Find where the given text appears and provide that cell's center as (X, Y) coordinate. 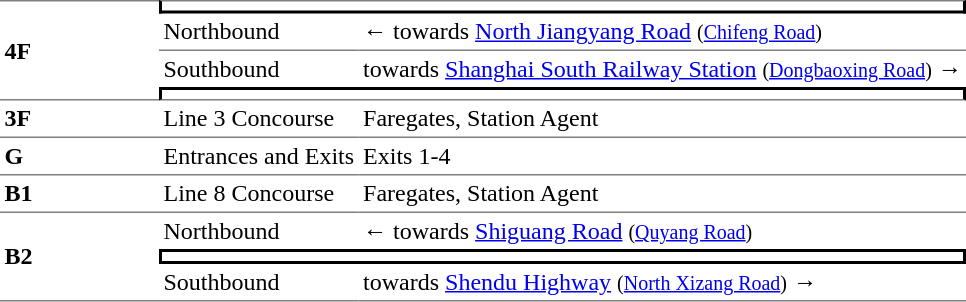
B1 (80, 195)
Entrances and Exits (259, 157)
Line 8 Concourse (259, 195)
4F (80, 50)
Line 3 Concourse (259, 119)
3F (80, 119)
G (80, 157)
B2 (80, 257)
